Capture the cell that displays the provided text and extract its [x, y] central coordinate. 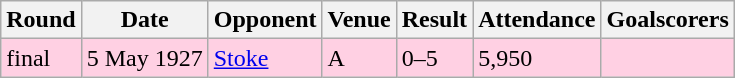
Opponent [265, 20]
Result [434, 20]
Date [144, 20]
Round [41, 20]
final [41, 58]
0–5 [434, 58]
5,950 [537, 58]
Stoke [265, 58]
A [359, 58]
5 May 1927 [144, 58]
Goalscorers [668, 20]
Attendance [537, 20]
Venue [359, 20]
